Detect which cell encompasses the target text, then output its (X, Y) center coordinate. 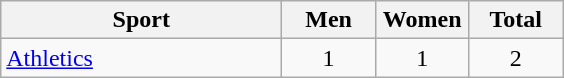
Women (422, 20)
Sport (142, 20)
Athletics (142, 58)
Total (516, 20)
Men (329, 20)
2 (516, 58)
